Output the [X, Y] coordinate of the center of the cell containing the given text.  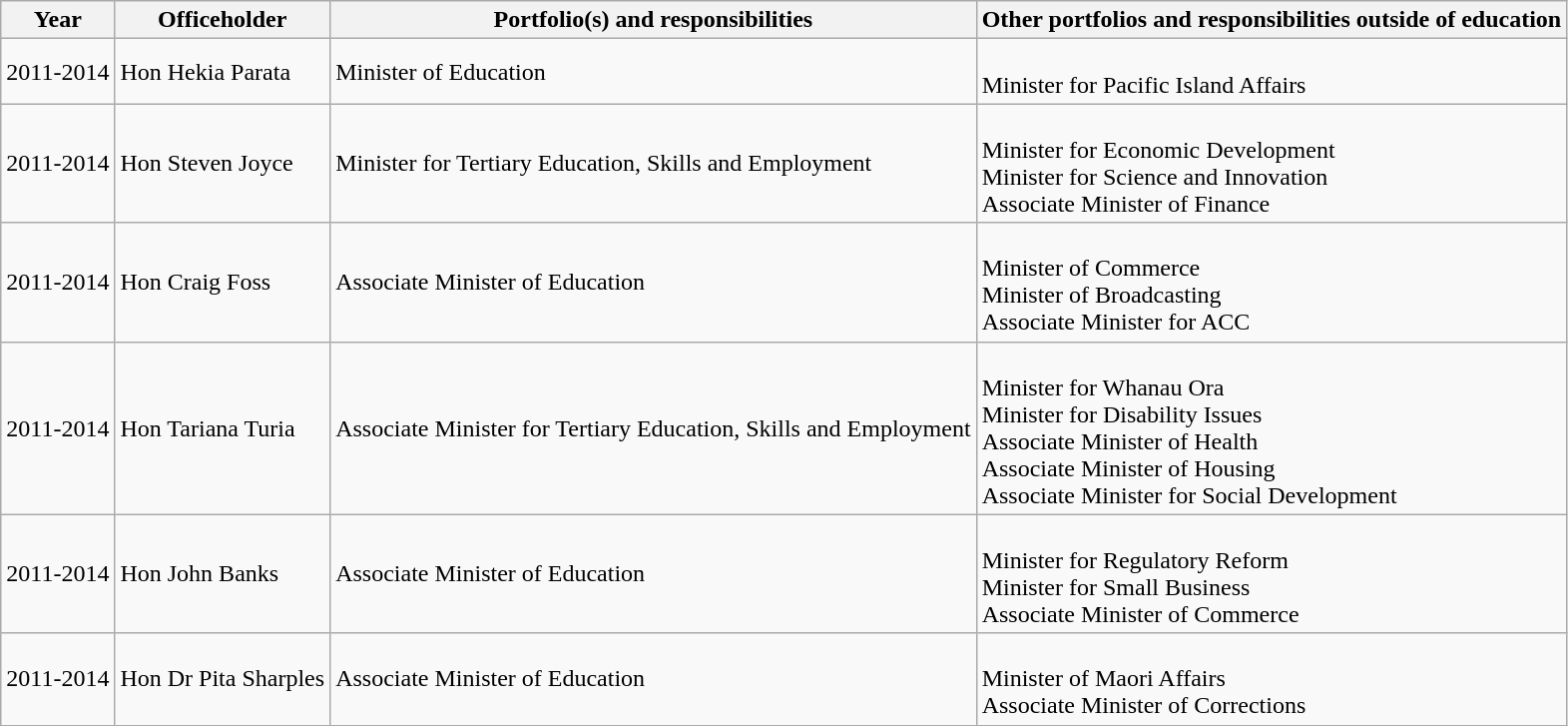
Hon Craig Foss [223, 282]
Minister for Tertiary Education, Skills and Employment [653, 164]
Hon Tariana Turia [223, 427]
Hon Steven Joyce [223, 164]
Hon Dr Pita Sharples [223, 679]
Minister for Pacific Island Affairs [1272, 72]
Minister of Maori AffairsAssociate Minister of Corrections [1272, 679]
Minister of CommerceMinister of BroadcastingAssociate Minister for ACC [1272, 282]
Year [58, 20]
Portfolio(s) and responsibilities [653, 20]
Minister of Education [653, 72]
Minister for Regulatory ReformMinister for Small BusinessAssociate Minister of Commerce [1272, 573]
Hon Hekia Parata [223, 72]
Minister for Economic DevelopmentMinister for Science and InnovationAssociate Minister of Finance [1272, 164]
Hon John Banks [223, 573]
Officeholder [223, 20]
Associate Minister for Tertiary Education, Skills and Employment [653, 427]
Other portfolios and responsibilities outside of education [1272, 20]
